Determine the (X, Y) coordinate at the center of the cell enclosing the given text.  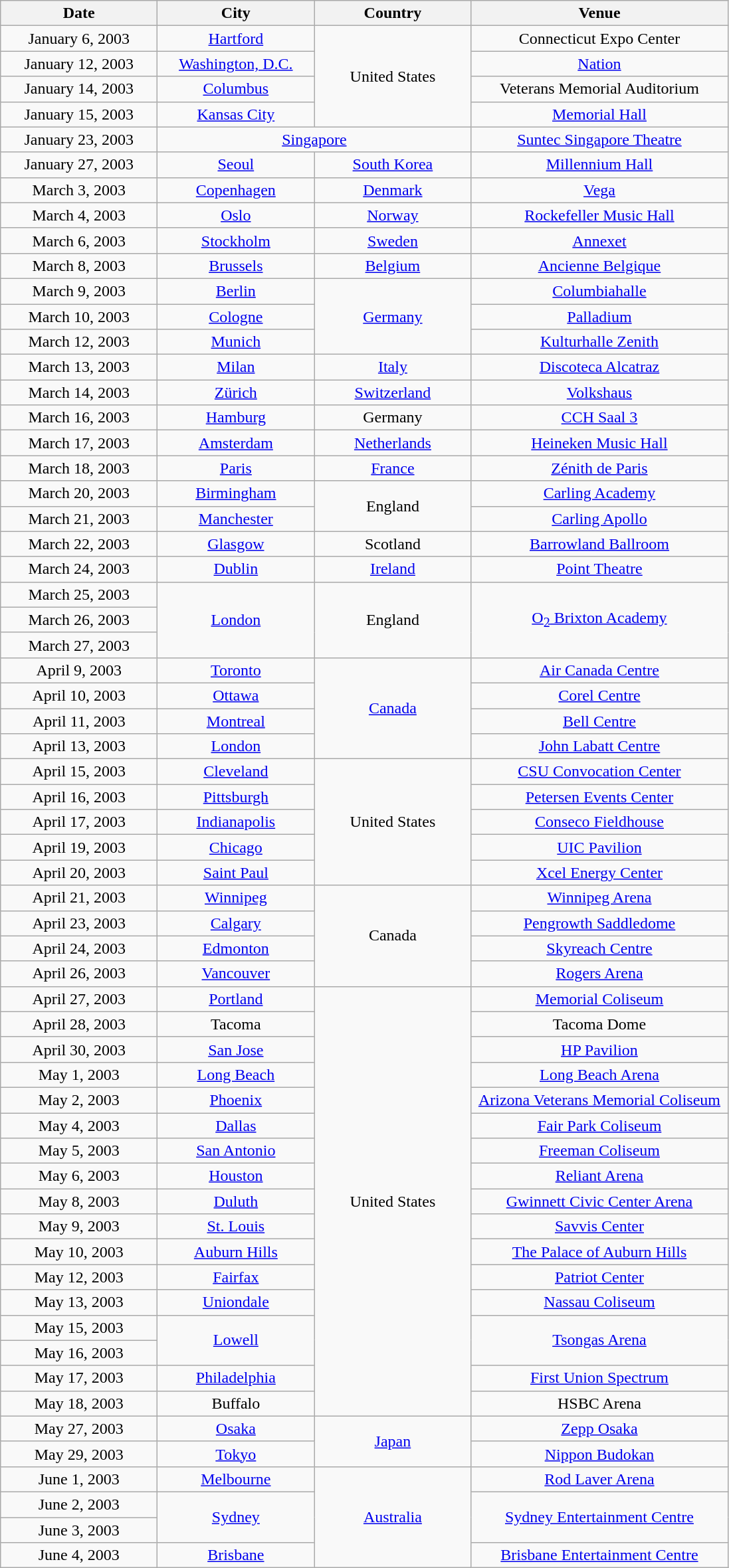
Sydney Entertainment Centre (599, 1517)
The Palace of Auburn Hills (599, 1252)
Volkshaus (599, 392)
Columbiahalle (599, 291)
April 24, 2003 (79, 948)
May 4, 2003 (79, 1126)
May 5, 2003 (79, 1151)
Winnipeg (236, 898)
Dublin (236, 569)
Fairfax (236, 1277)
Columbus (236, 89)
Amsterdam (236, 443)
HSBC Arena (599, 1403)
Cologne (236, 317)
April 19, 2003 (79, 847)
April 9, 2003 (79, 670)
Brisbane Entertainment Centre (599, 1555)
Melbourne (236, 1479)
Denmark (393, 190)
Norway (393, 215)
Rogers Arena (599, 974)
France (393, 468)
March 14, 2003 (79, 392)
CSU Convocation Center (599, 772)
Nassau Coliseum (599, 1302)
Edmonton (236, 948)
Oslo (236, 215)
Long Beach (236, 1075)
CCH Saal 3 (599, 418)
April 27, 2003 (79, 999)
Pengrowth Saddledome (599, 923)
Japan (393, 1441)
Birmingham (236, 493)
April 23, 2003 (79, 923)
Toronto (236, 670)
April 15, 2003 (79, 772)
Bell Centre (599, 721)
Date (79, 13)
Patriot Center (599, 1277)
Singapore (314, 139)
March 9, 2003 (79, 291)
March 3, 2003 (79, 190)
March 21, 2003 (79, 519)
Indianapolis (236, 822)
Carling Apollo (599, 519)
March 8, 2003 (79, 266)
March 17, 2003 (79, 443)
Winnipeg Arena (599, 898)
January 14, 2003 (79, 89)
May 1, 2003 (79, 1075)
Duluth (236, 1201)
Kansas City (236, 114)
April 11, 2003 (79, 721)
Calgary (236, 923)
June 4, 2003 (79, 1555)
Gwinnett Civic Center Arena (599, 1201)
Savvis Center (599, 1227)
Barrowland Ballroom (599, 544)
Country (393, 13)
Seoul (236, 165)
May 17, 2003 (79, 1378)
Phoenix (236, 1100)
First Union Spectrum (599, 1378)
March 25, 2003 (79, 594)
March 12, 2003 (79, 342)
Copenhagen (236, 190)
Hartford (236, 39)
Nation (599, 64)
April 16, 2003 (79, 797)
O2 Brixton Academy (599, 620)
Memorial Coliseum (599, 999)
January 6, 2003 (79, 39)
March 13, 2003 (79, 367)
San Jose (236, 1049)
May 18, 2003 (79, 1403)
May 9, 2003 (79, 1227)
Carling Academy (599, 493)
Munich (236, 342)
Manchester (236, 519)
April 21, 2003 (79, 898)
April 13, 2003 (79, 746)
March 18, 2003 (79, 468)
Ottawa (236, 695)
Osaka (236, 1429)
Tacoma (236, 1024)
Sydney (236, 1517)
Uniondale (236, 1302)
Pittsburgh (236, 797)
April 10, 2003 (79, 695)
June 3, 2003 (79, 1529)
March 4, 2003 (79, 215)
Washington, D.C. (236, 64)
Annexet (599, 240)
Ireland (393, 569)
May 16, 2003 (79, 1353)
April 20, 2003 (79, 873)
Long Beach Arena (599, 1075)
Suntec Singapore Theatre (599, 139)
Vega (599, 190)
Stockholm (236, 240)
Lowell (236, 1340)
Discoteca Alcatraz (599, 367)
Houston (236, 1176)
March 26, 2003 (79, 620)
Tokyo (236, 1454)
May 27, 2003 (79, 1429)
Dallas (236, 1126)
March 20, 2003 (79, 493)
Philadelphia (236, 1378)
Point Theatre (599, 569)
May 29, 2003 (79, 1454)
John Labatt Centre (599, 746)
Montreal (236, 721)
Zürich (236, 392)
May 6, 2003 (79, 1176)
Milan (236, 367)
May 10, 2003 (79, 1252)
Vancouver (236, 974)
Belgium (393, 266)
St. Louis (236, 1227)
Buffalo (236, 1403)
Fair Park Coliseum (599, 1126)
April 28, 2003 (79, 1024)
Zénith de Paris (599, 468)
March 27, 2003 (79, 645)
South Korea (393, 165)
Chicago (236, 847)
Hamburg (236, 418)
May 12, 2003 (79, 1277)
May 15, 2003 (79, 1328)
Switzerland (393, 392)
April 17, 2003 (79, 822)
Berlin (236, 291)
Scotland (393, 544)
Cleveland (236, 772)
Ancienne Belgique (599, 266)
March 10, 2003 (79, 317)
Freeman Coliseum (599, 1151)
Nippon Budokan (599, 1454)
Conseco Fieldhouse (599, 822)
UIC Pavilion (599, 847)
Connecticut Expo Center (599, 39)
Zepp Osaka (599, 1429)
Reliant Arena (599, 1176)
City (236, 13)
Palladium (599, 317)
Skyreach Centre (599, 948)
May 13, 2003 (79, 1302)
Netherlands (393, 443)
Kulturhalle Zenith (599, 342)
April 30, 2003 (79, 1049)
Tsongas Arena (599, 1340)
Portland (236, 999)
January 23, 2003 (79, 139)
January 12, 2003 (79, 64)
March 24, 2003 (79, 569)
Saint Paul (236, 873)
Arizona Veterans Memorial Coliseum (599, 1100)
Glasgow (236, 544)
May 8, 2003 (79, 1201)
Brisbane (236, 1555)
Memorial Hall (599, 114)
March 6, 2003 (79, 240)
Rod Laver Arena (599, 1479)
Air Canada Centre (599, 670)
March 22, 2003 (79, 544)
Venue (599, 13)
Sweden (393, 240)
Australia (393, 1517)
Petersen Events Center (599, 797)
Tacoma Dome (599, 1024)
Brussels (236, 266)
Paris (236, 468)
Veterans Memorial Auditorium (599, 89)
January 15, 2003 (79, 114)
HP Pavilion (599, 1049)
March 16, 2003 (79, 418)
June 1, 2003 (79, 1479)
Italy (393, 367)
Auburn Hills (236, 1252)
January 27, 2003 (79, 165)
Heineken Music Hall (599, 443)
May 2, 2003 (79, 1100)
Xcel Energy Center (599, 873)
Corel Centre (599, 695)
April 26, 2003 (79, 974)
Millennium Hall (599, 165)
San Antonio (236, 1151)
Rockefeller Music Hall (599, 215)
June 2, 2003 (79, 1504)
